Pinpoint the cell where the given text exists, returning its (X, Y) midpoint coordinate. 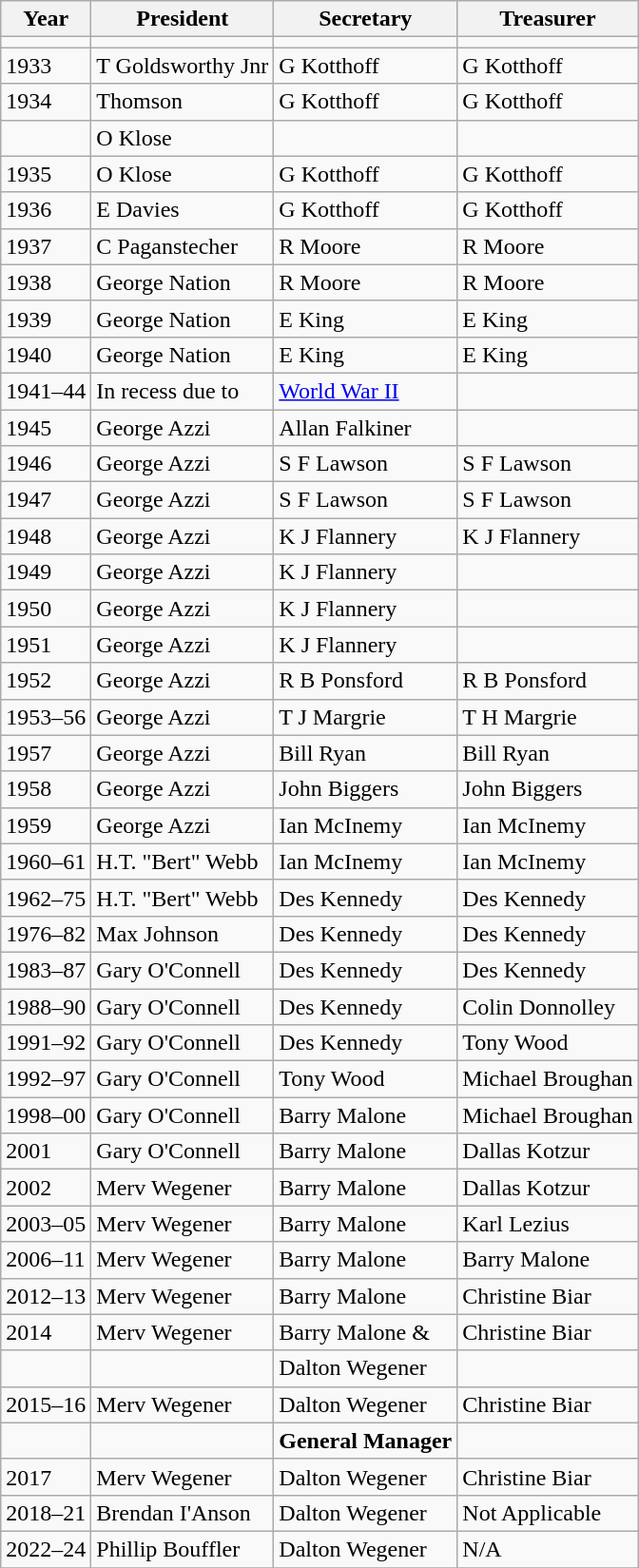
2018–21 (46, 1513)
1958 (46, 789)
1945 (46, 427)
1957 (46, 753)
1953–56 (46, 717)
1941–44 (46, 391)
N/A (548, 1549)
President (183, 19)
C Paganstecher (183, 246)
Not Applicable (548, 1513)
2015–16 (46, 1404)
1940 (46, 355)
Secretary (365, 19)
1983–87 (46, 970)
1939 (46, 319)
1991–92 (46, 1043)
1933 (46, 66)
1935 (46, 174)
1959 (46, 825)
1962–75 (46, 898)
1947 (46, 500)
Allan Falkiner (365, 427)
T J Margrie (365, 717)
1950 (46, 609)
1992–97 (46, 1079)
2006–11 (46, 1260)
1998–00 (46, 1115)
T Goldsworthy Jnr (183, 66)
1934 (46, 102)
1952 (46, 681)
2003–05 (46, 1224)
2017 (46, 1477)
1938 (46, 282)
Colin Donnolley (548, 1007)
2014 (46, 1332)
1946 (46, 464)
Treasurer (548, 19)
World War II (365, 391)
1936 (46, 210)
2002 (46, 1188)
1976–82 (46, 934)
Brendan I'Anson (183, 1513)
Barry Malone & (365, 1332)
1960–61 (46, 861)
Thomson (183, 102)
1937 (46, 246)
1949 (46, 572)
E Davies (183, 210)
T H Margrie (548, 717)
2022–24 (46, 1549)
1948 (46, 536)
Max Johnson (183, 934)
Karl Lezius (548, 1224)
Year (46, 19)
1988–90 (46, 1007)
General Manager (365, 1441)
2012–13 (46, 1296)
In recess due to (183, 391)
1951 (46, 645)
Phillip Bouffler (183, 1549)
2001 (46, 1152)
